Output the [x, y] coordinate of the center of the cell containing the given text.  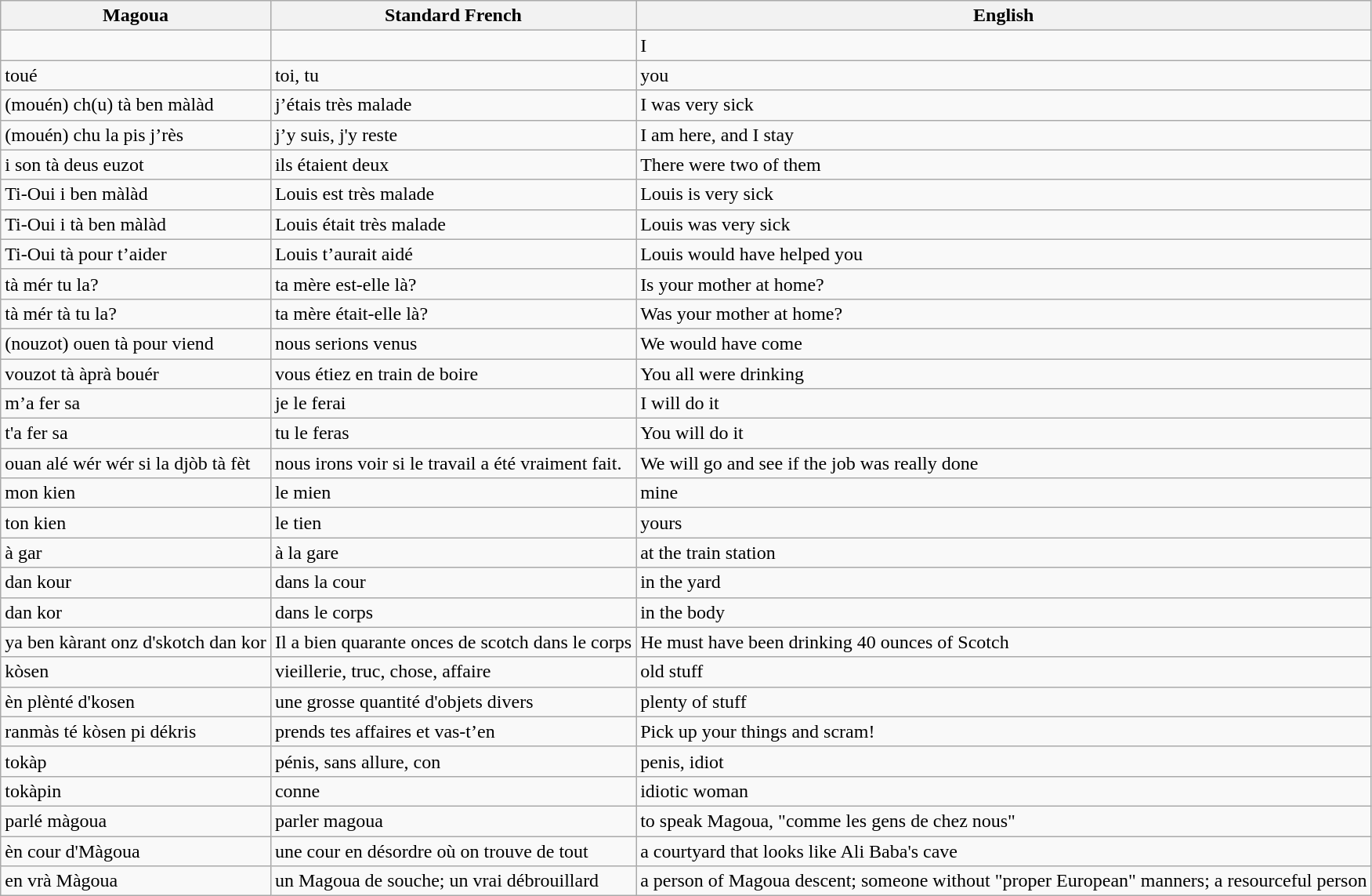
vous étiez en train de boire [453, 374]
m’a fer sa [136, 404]
at the train station [1004, 553]
to speak Magoua, "comme les gens de chez nous" [1004, 821]
dan kor [136, 612]
ouan alé wér wér si la djòb tà fèt [136, 463]
Ti-Oui i ben màlàd [136, 194]
Louis était très malade [453, 224]
vieillerie, truc, chose, affaire [453, 672]
I was very sick [1004, 105]
a courtyard that looks like Ali Baba's cave [1004, 851]
dans le corps [453, 612]
kòsen [136, 672]
ya ben kàrant onz d'skotch dan kor [136, 642]
Louis is very sick [1004, 194]
parler magoua [453, 821]
Louis est très malade [453, 194]
mine [1004, 493]
We would have come [1004, 343]
èn plènté d'kosen [136, 702]
nous serions venus [453, 343]
You all were drinking [1004, 374]
nous irons voir si le travail a été vraiment fait. [453, 463]
Pick up your things and scram! [1004, 731]
tokàpin [136, 791]
old stuff [1004, 672]
plenty of stuff [1004, 702]
a person of Magoua descent; someone without "proper European" manners; a resourceful person [1004, 881]
Standard French [453, 16]
I am here, and I stay [1004, 135]
dans la cour [453, 582]
j’y suis, j'y reste [453, 135]
à la gare [453, 553]
ton kien [136, 523]
Magoua [136, 16]
tà mér tu la? [136, 284]
Ti-Oui i tà ben màlàd [136, 224]
ta mère était-elle là? [453, 314]
dan kour [136, 582]
yours [1004, 523]
mon kien [136, 493]
He must have been drinking 40 ounces of Scotch [1004, 642]
tà mér tà tu la? [136, 314]
Ti-Oui tà pour t’aider [136, 254]
une cour en désordre où on trouve de tout [453, 851]
penis, idiot [1004, 761]
un Magoua de souche; un vrai débrouillard [453, 881]
I [1004, 45]
parlé màgoua [136, 821]
t'a fer sa [136, 433]
ranmàs té kòsen pi dékris [136, 731]
pénis, sans allure, con [453, 761]
en vrà Màgoua [136, 881]
j’étais très malade [453, 105]
èn cour d'Màgoua [136, 851]
Louis was very sick [1004, 224]
une grosse quantité d'objets divers [453, 702]
Louis t’aurait aidé [453, 254]
(mouén) chu la pis j’rès [136, 135]
ta mère est-elle là? [453, 284]
Louis would have helped you [1004, 254]
idiotic woman [1004, 791]
English [1004, 16]
Was your mother at home? [1004, 314]
We will go and see if the job was really done [1004, 463]
toué [136, 75]
vouzot tà àprà bouér [136, 374]
le tien [453, 523]
prends tes affaires et vas-t’en [453, 731]
tu le feras [453, 433]
tokàp [136, 761]
Il a bien quarante onces de scotch dans le corps [453, 642]
in the yard [1004, 582]
Is your mother at home? [1004, 284]
I will do it [1004, 404]
toi, tu [453, 75]
in the body [1004, 612]
There were two of them [1004, 165]
ils étaient deux [453, 165]
je le ferai [453, 404]
you [1004, 75]
You will do it [1004, 433]
conne [453, 791]
le mien [453, 493]
(mouén) ch(u) tà ben màlàd [136, 105]
(nouzot) ouen tà pour viend [136, 343]
i son tà deus euzot [136, 165]
à gar [136, 553]
